Search for the cell housing the specified text and yield its (X, Y) center coordinate. 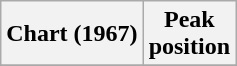
Peakposition (189, 34)
Chart (1967) (72, 34)
